Search for the cell housing the specified text and yield its (X, Y) center coordinate. 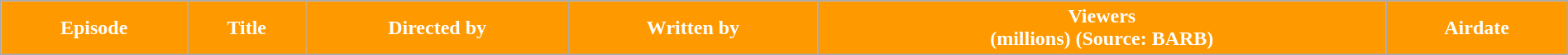
Episode (94, 28)
Written by (693, 28)
Directed by (437, 28)
Title (246, 28)
Viewers(millions) (Source: BARB) (1102, 28)
Airdate (1477, 28)
